For the text-containing cell, return its midpoint in [x, y] coordinate format. 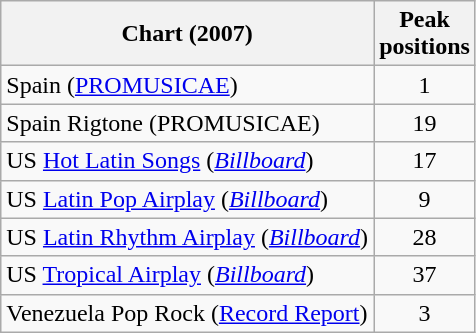
Chart (2007) [188, 34]
Spain Rigtone (PROMUSICAE) [188, 123]
17 [425, 161]
1 [425, 85]
28 [425, 237]
US Hot Latin Songs (Billboard) [188, 161]
US Latin Rhythm Airplay (Billboard) [188, 237]
37 [425, 275]
Spain (PROMUSICAE) [188, 85]
3 [425, 313]
Peakpositions [425, 34]
9 [425, 199]
19 [425, 123]
US Latin Pop Airplay (Billboard) [188, 199]
US Tropical Airplay (Billboard) [188, 275]
Venezuela Pop Rock (Record Report) [188, 313]
